Return (x, y) of the center of cell containing provided text 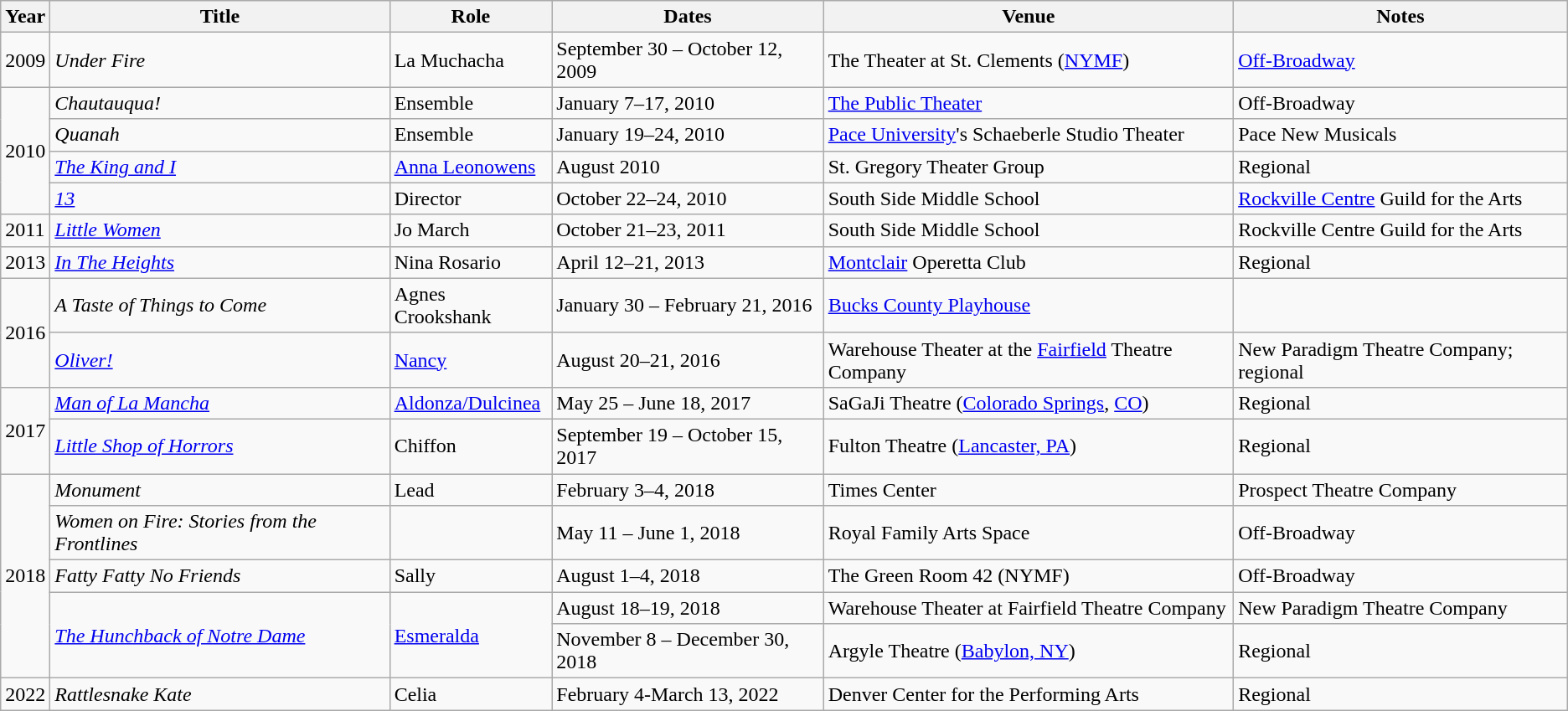
October 21–23, 2011 (688, 230)
Rattlesnake Kate (219, 694)
Montclair Operetta Club (1029, 262)
2011 (25, 230)
Esmeralda (471, 635)
February 3–4, 2018 (688, 490)
Little Shop of Horrors (219, 446)
Year (25, 17)
September 30 – October 12, 2009 (688, 60)
2018 (25, 576)
Pace New Musicals (1400, 135)
The Public Theater (1029, 103)
Lead (471, 490)
Warehouse Theater at Fairfield Theatre Company (1029, 608)
Oliver! (219, 360)
Venue (1029, 17)
November 8 – December 30, 2018 (688, 652)
April 12–21, 2013 (688, 262)
St. Gregory Theater Group (1029, 167)
2009 (25, 60)
August 2010 (688, 167)
Nina Rosario (471, 262)
Celia (471, 694)
Times Center (1029, 490)
La Muchacha (471, 60)
Royal Family Arts Space (1029, 533)
Sally (471, 576)
The Hunchback of Notre Dame (219, 635)
January 7–17, 2010 (688, 103)
Fatty Fatty No Friends (219, 576)
October 22–24, 2010 (688, 198)
New Paradigm Theatre Company (1400, 608)
2022 (25, 694)
Notes (1400, 17)
Fulton Theatre (Lancaster, PA) (1029, 446)
August 18–19, 2018 (688, 608)
The Theater at St. Clements (NYMF) (1029, 60)
SaGaJi Theatre (Colorado Springs, CO) (1029, 403)
Monument (219, 490)
2017 (25, 430)
May 25 – June 18, 2017 (688, 403)
January 30 – February 21, 2016 (688, 305)
August 1–4, 2018 (688, 576)
Nancy (471, 360)
The King and I (219, 167)
May 11 – June 1, 2018 (688, 533)
Denver Center for the Performing Arts (1029, 694)
Pace University's Schaeberle Studio Theater (1029, 135)
2013 (25, 262)
The Green Room 42 (NYMF) (1029, 576)
2010 (25, 151)
Under Fire (219, 60)
Warehouse Theater at the Fairfield Theatre Company (1029, 360)
Title (219, 17)
13 (219, 198)
Agnes Crookshank (471, 305)
Man of La Mancha (219, 403)
Bucks County Playhouse (1029, 305)
Role (471, 17)
September 19 – October 15, 2017 (688, 446)
Dates (688, 17)
Director (471, 198)
Chautauqua! (219, 103)
Prospect Theatre Company (1400, 490)
Aldonza/Dulcinea (471, 403)
January 19–24, 2010 (688, 135)
A Taste of Things to Come (219, 305)
February 4-March 13, 2022 (688, 694)
Chiffon (471, 446)
Women on Fire: Stories from the Frontlines (219, 533)
Anna Leonowens (471, 167)
Jo March (471, 230)
2016 (25, 332)
Quanah (219, 135)
New Paradigm Theatre Company; regional (1400, 360)
In The Heights (219, 262)
Little Women (219, 230)
Argyle Theatre (Babylon, NY) (1029, 652)
August 20–21, 2016 (688, 360)
